For the text-containing cell, return its midpoint in [x, y] coordinate format. 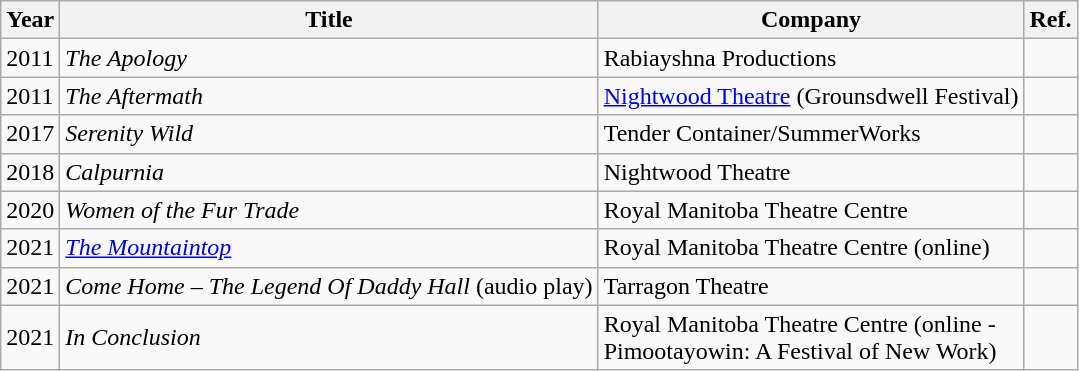
The Aftermath [329, 96]
Title [329, 20]
Royal Manitoba Theatre Centre (online -Pimootayowin: A Festival of New Work) [811, 338]
Women of the Fur Trade [329, 210]
The Mountaintop [329, 248]
Calpurnia [329, 172]
Nightwood Theatre [811, 172]
Tender Container/SummerWorks [811, 134]
Royal Manitoba Theatre Centre (online) [811, 248]
2018 [30, 172]
Ref. [1050, 20]
Tarragon Theatre [811, 286]
The Apology [329, 58]
Come Home – The Legend Of Daddy Hall (audio play) [329, 286]
Serenity Wild [329, 134]
Company [811, 20]
2017 [30, 134]
In Conclusion [329, 338]
Royal Manitoba Theatre Centre [811, 210]
Nightwood Theatre (Grounsdwell Festival) [811, 96]
2020 [30, 210]
Rabiayshna Productions [811, 58]
Year [30, 20]
